Find where the given text appears and provide that cell's center as (X, Y) coordinate. 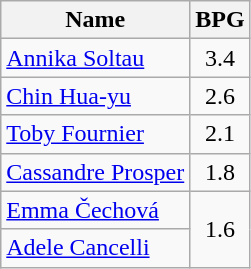
1.8 (220, 172)
Annika Soltau (96, 58)
2.1 (220, 134)
Toby Fournier (96, 134)
Name (96, 20)
Chin Hua-yu (96, 96)
BPG (220, 20)
Emma Čechová (96, 210)
2.6 (220, 96)
1.6 (220, 229)
Cassandre Prosper (96, 172)
Adele Cancelli (96, 248)
3.4 (220, 58)
